Find where the given text appears and provide that cell's center as [x, y] coordinate. 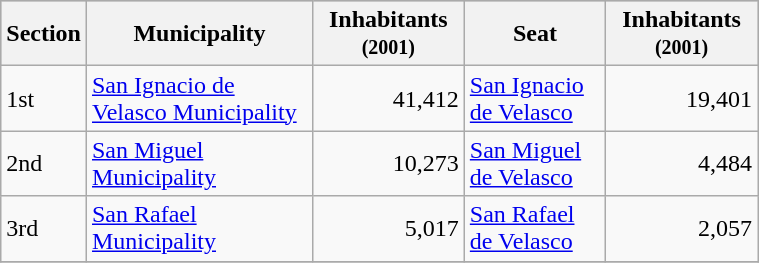
Section [44, 34]
San Miguel Municipality [199, 164]
Seat [534, 34]
3rd [44, 228]
San Rafael de Velasco [534, 228]
San Rafael Municipality [199, 228]
1st [44, 98]
San Ignacio de Velasco [534, 98]
41,412 [388, 98]
10,273 [388, 164]
2,057 [682, 228]
San Ignacio de Velasco Municipality [199, 98]
Municipality [199, 34]
5,017 [388, 228]
19,401 [682, 98]
2nd [44, 164]
4,484 [682, 164]
San Miguel de Velasco [534, 164]
